Return [x, y] of the center of cell containing provided text 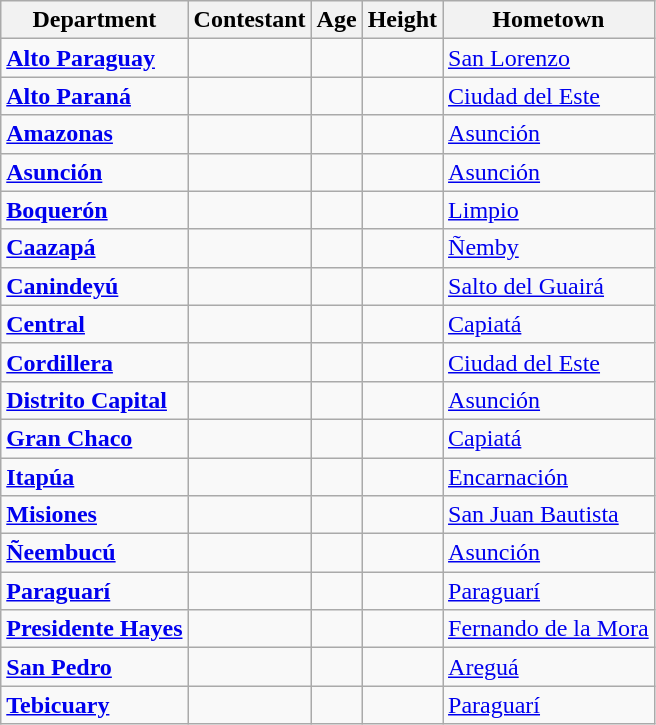
Fernando de la Mora [549, 629]
Age [336, 20]
Cordillera [94, 362]
Presidente Hayes [94, 629]
Salto del Guairá [549, 286]
Canindeyú [94, 286]
Alto Paraná [94, 96]
Boquerón [94, 210]
Alto Paraguay [94, 58]
San Lorenzo [549, 58]
Central [94, 324]
Tebicuary [94, 705]
Hometown [549, 20]
Department [94, 20]
Distrito Capital [94, 400]
Contestant [250, 20]
Gran Chaco [94, 438]
Ñeembucú [94, 553]
Itapúa [94, 477]
Areguá [549, 667]
Encarnación [549, 477]
Limpio [549, 210]
Caazapá [94, 248]
San Pedro [94, 667]
Height [402, 20]
Misiones [94, 515]
Ñemby [549, 248]
San Juan Bautista [549, 515]
Amazonas [94, 134]
